Extract the [X, Y] coordinate from the center of the cell holding the provided text.  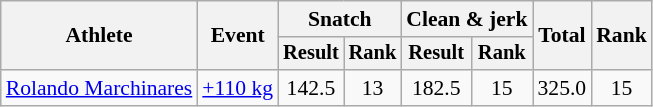
+110 kg [238, 88]
Event [238, 36]
13 [373, 88]
325.0 [562, 88]
Clean & jerk [466, 19]
Rolando Marchinares [100, 88]
Snatch [340, 19]
182.5 [436, 88]
Total [562, 36]
142.5 [311, 88]
Athlete [100, 36]
